Locate the cell with the specified text and output its (x, y) center coordinate. 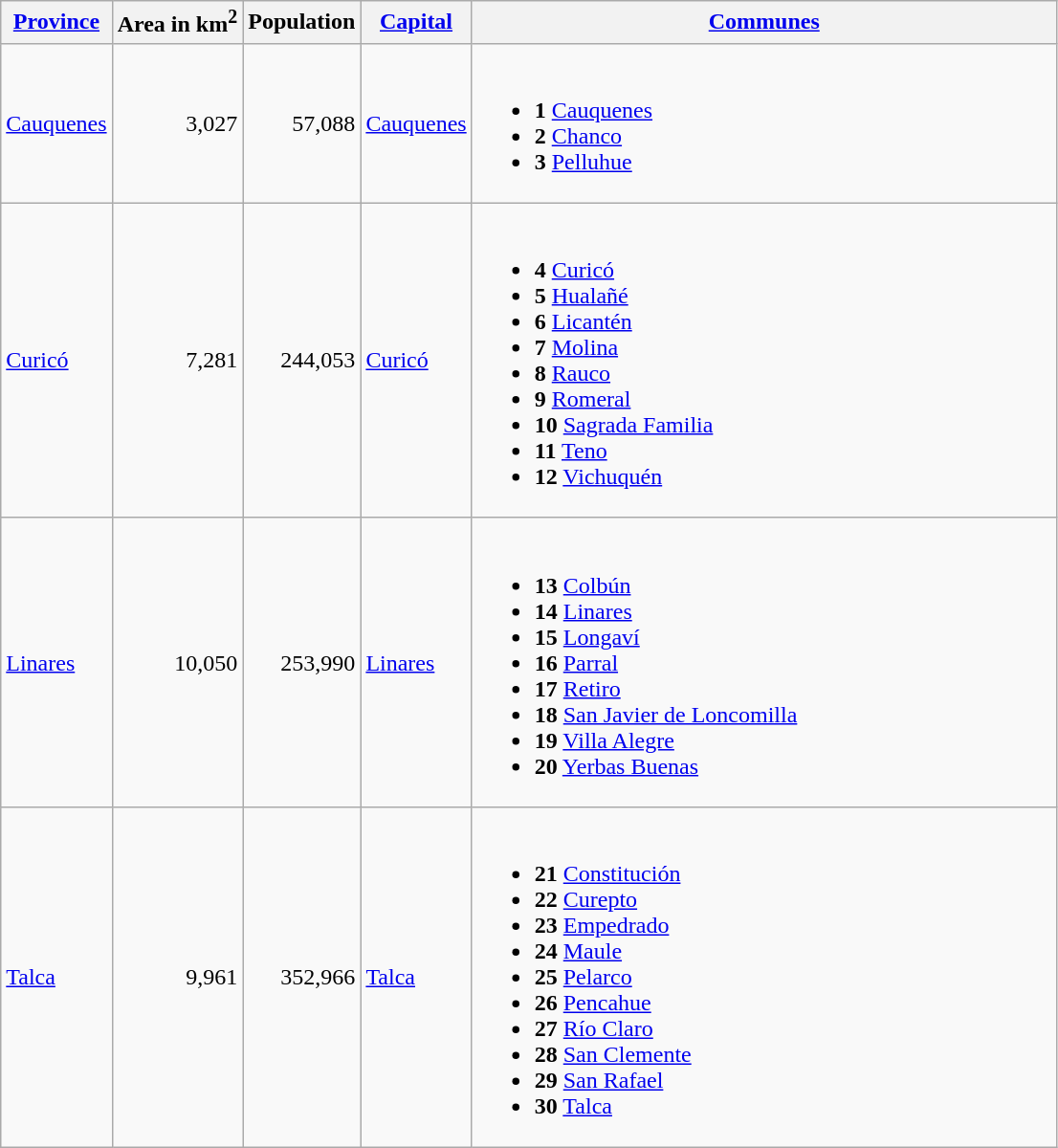
Capital (416, 23)
10,050 (178, 662)
Population (302, 23)
21 Constitución22 Curepto23 Empedrado24 Maule25 Pelarco26 Pencahue27 Río Claro28 San Clemente29 San Rafael30 Talca (763, 977)
352,966 (302, 977)
Area in km2 (178, 23)
253,990 (302, 662)
1 Cauquenes2 Chanco3 Pelluhue (763, 122)
13 Colbún14 Linares15 Longaví16 Parral17 Retiro18 San Javier de Loncomilla19 Villa Alegre20 Yerbas Buenas (763, 662)
9,961 (178, 977)
Province (56, 23)
7,281 (178, 360)
3,027 (178, 122)
244,053 (302, 360)
57,088 (302, 122)
4 Curicó5 Hualañé6 Licantén7 Molina8 Rauco9 Romeral10 Sagrada Familia11 Teno12 Vichuquén (763, 360)
Communes (763, 23)
